Provide the [X, Y] coordinate of the cell's center where the given text is located.  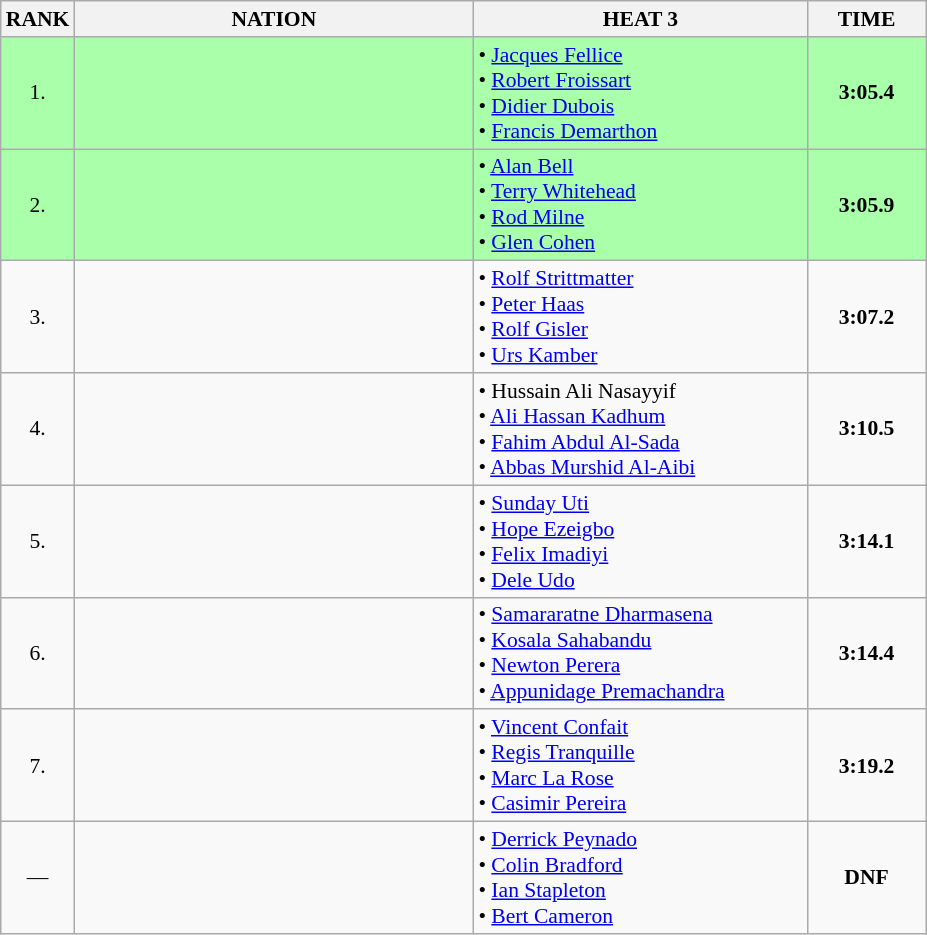
• Derrick Peynado• Colin Bradford• Ian Stapleton• Bert Cameron [640, 878]
RANK [38, 19]
2. [38, 205]
5. [38, 541]
1. [38, 93]
3:07.2 [866, 317]
6. [38, 653]
3:14.4 [866, 653]
• Alan Bell• Terry Whitehead• Rod Milne• Glen Cohen [640, 205]
— [38, 878]
3:05.9 [866, 205]
3. [38, 317]
DNF [866, 878]
7. [38, 766]
• Jacques Fellice• Robert Froissart• Didier Dubois• Francis Demarthon [640, 93]
3:05.4 [866, 93]
NATION [274, 19]
• Samararatne Dharmasena• Kosala Sahabandu• Newton Perera• Appunidage Premachandra [640, 653]
• Vincent Confait• Regis Tranquille• Marc La Rose• Casimir Pereira [640, 766]
3:14.1 [866, 541]
HEAT 3 [640, 19]
• Sunday Uti• Hope Ezeigbo• Felix Imadiyi• Dele Udo [640, 541]
3:19.2 [866, 766]
• Hussain Ali Nasayyif• Ali Hassan Kadhum• Fahim Abdul Al-Sada• Abbas Murshid Al-Aibi [640, 429]
• Rolf Strittmatter• Peter Haas• Rolf Gisler• Urs Kamber [640, 317]
3:10.5 [866, 429]
4. [38, 429]
TIME [866, 19]
